Search for the cell housing the specified text and yield its (x, y) center coordinate. 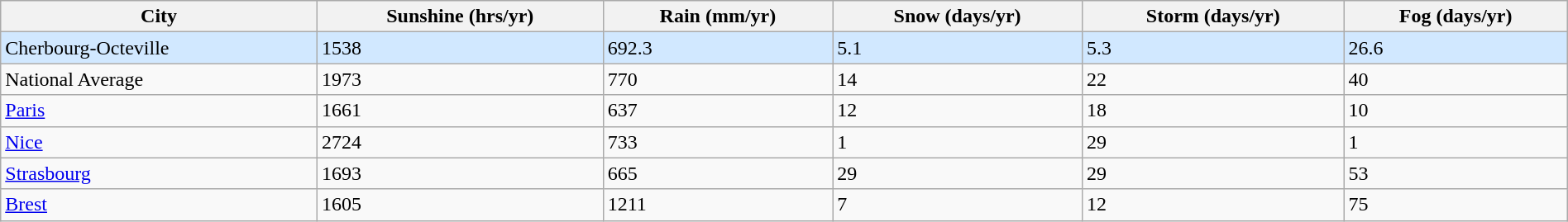
Paris (159, 111)
40 (1456, 79)
1973 (460, 79)
75 (1456, 205)
Snow (days/yr) (958, 17)
5.1 (958, 48)
Sunshine (hrs/yr) (460, 17)
1661 (460, 111)
Rain (mm/yr) (718, 17)
1538 (460, 48)
53 (1456, 173)
1211 (718, 205)
Fog (days/yr) (1456, 17)
National Average (159, 79)
14 (958, 79)
18 (1213, 111)
733 (718, 142)
2724 (460, 142)
5.3 (1213, 48)
26.6 (1456, 48)
Cherbourg-Octeville (159, 48)
Nice (159, 142)
Strasbourg (159, 173)
1693 (460, 173)
7 (958, 205)
10 (1456, 111)
692.3 (718, 48)
770 (718, 79)
22 (1213, 79)
1605 (460, 205)
Storm (days/yr) (1213, 17)
637 (718, 111)
Brest (159, 205)
665 (718, 173)
City (159, 17)
